Scan for the cell matching the given text and deliver its (x, y) coordinate at center. 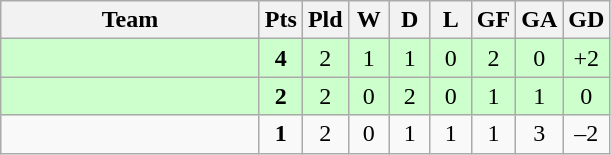
D (410, 20)
GD (586, 20)
4 (280, 58)
+2 (586, 58)
GF (493, 20)
W (368, 20)
Team (130, 20)
Pld (325, 20)
L (450, 20)
–2 (586, 134)
GA (540, 20)
Pts (280, 20)
3 (540, 134)
